Pinpoint the cell where the given text exists, returning its (x, y) midpoint coordinate. 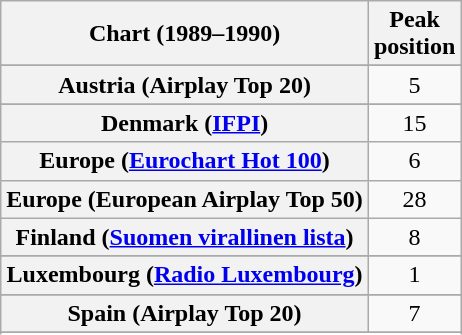
Chart (1989–1990) (185, 34)
1 (414, 275)
8 (414, 237)
15 (414, 123)
Finland (Suomen virallinen lista) (185, 237)
Europe (Eurochart Hot 100) (185, 161)
Europe (European Airplay Top 50) (185, 199)
5 (414, 85)
Denmark (IFPI) (185, 123)
Luxembourg (Radio Luxembourg) (185, 275)
7 (414, 313)
Spain (Airplay Top 20) (185, 313)
Austria (Airplay Top 20) (185, 85)
Peakposition (414, 34)
28 (414, 199)
6 (414, 161)
